Scan for the cell matching the given text and deliver its [x, y] coordinate at center. 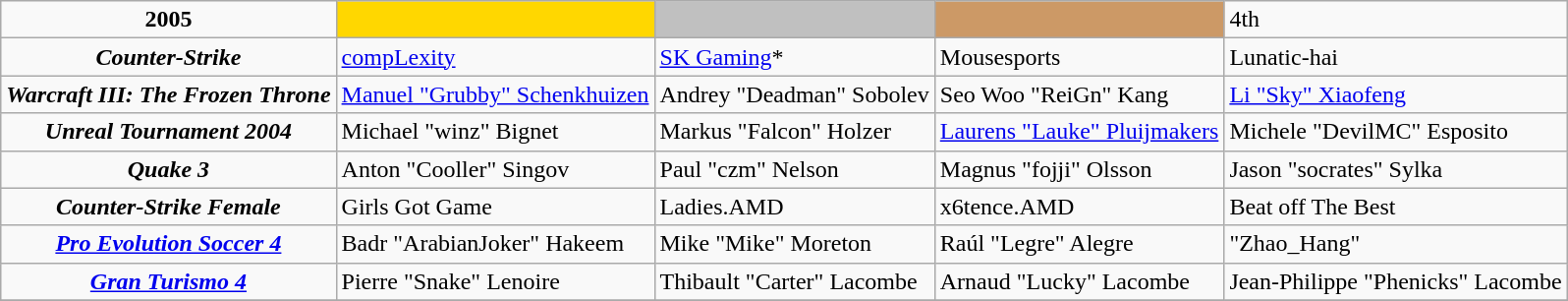
Beat off The Best [1395, 207]
Arnaud "Lucky" Lacombe [1079, 281]
Counter-Strike [169, 57]
Michele "DevilMC" Esposito [1395, 132]
Markus "Falcon" Holzer [794, 132]
Warcraft III: The Frozen Throne [169, 94]
compLexity [495, 57]
Unreal Tournament 2004 [169, 132]
Lunatic-hai [1395, 57]
Quake 3 [169, 169]
Michael "winz" Bignet [495, 132]
Pierre "Snake" Lenoire [495, 281]
Mike "Mike" Moreton [794, 244]
Li "Sky" Xiaofeng [1395, 94]
SK Gaming* [794, 57]
Counter-Strike Female [169, 207]
Girls Got Game [495, 207]
Mousesports [1079, 57]
Paul "czm" Nelson [794, 169]
2005 [169, 20]
Magnus "fojji" Olsson [1079, 169]
Gran Turismo 4 [169, 281]
Ladies.AMD [794, 207]
Andrey "Deadman" Sobolev [794, 94]
Badr "ArabianJoker" Hakeem [495, 244]
Pro Evolution Soccer 4 [169, 244]
Jason "socrates" Sylka [1395, 169]
"Zhao_Hang" [1395, 244]
Anton "Cooller" Singov [495, 169]
4th [1395, 20]
Laurens "Lauke" Pluijmakers [1079, 132]
Manuel "Grubby" Schenkhuizen [495, 94]
Raúl "Legre" Alegre [1079, 244]
Jean-Philippe "Phenicks" Lacombe [1395, 281]
x6tence.AMD [1079, 207]
Thibault "Carter" Lacombe [794, 281]
Seo Woo "ReiGn" Kang [1079, 94]
